Extract the (x, y) coordinate from the center of the cell holding the provided text.  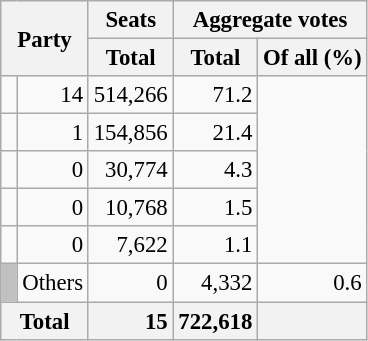
1.5 (216, 208)
71.2 (216, 95)
1 (52, 133)
514,266 (130, 95)
14 (52, 95)
154,856 (130, 133)
4,332 (216, 283)
Others (52, 283)
Of all (%) (312, 58)
30,774 (130, 170)
21.4 (216, 133)
Aggregate votes (270, 20)
Seats (130, 20)
10,768 (130, 208)
7,622 (130, 245)
0.6 (312, 283)
4.3 (216, 170)
15 (130, 321)
722,618 (216, 321)
Party (45, 38)
1.1 (216, 245)
